Pinpoint the cell where the given text exists, returning its [X, Y] midpoint coordinate. 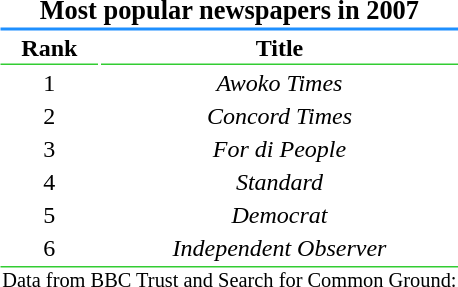
For di People [280, 149]
Rank [50, 50]
3 [50, 149]
Standard [280, 182]
4 [50, 182]
5 [50, 215]
6 [50, 248]
Concord Times [280, 116]
Awoko Times [280, 83]
Independent Observer [280, 248]
2 [50, 116]
Democrat [280, 215]
Title [280, 50]
1 [50, 83]
